Provide the (X, Y) coordinate of the cell's center where the given text is located.  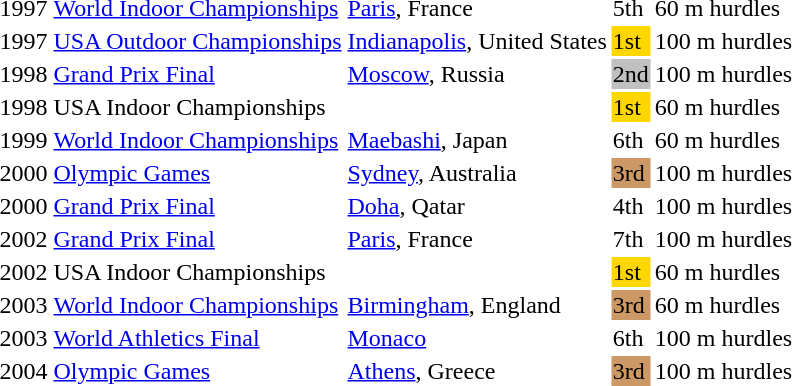
Paris, France (477, 239)
Doha, Qatar (477, 206)
Monaco (477, 338)
Indianapolis, United States (477, 41)
Maebashi, Japan (477, 140)
Birmingham, England (477, 305)
Sydney, Australia (477, 173)
7th (630, 239)
USA Outdoor Championships (198, 41)
World Athletics Final (198, 338)
Athens, Greece (477, 371)
2nd (630, 74)
Moscow, Russia (477, 74)
4th (630, 206)
